Capture the cell that displays the provided text and extract its [X, Y] central coordinate. 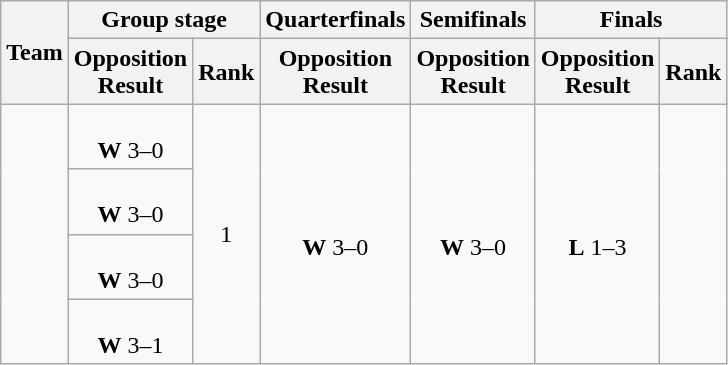
Group stage [164, 20]
L 1–3 [597, 234]
W 3–1 [130, 332]
Semifinals [473, 20]
Finals [631, 20]
Team [35, 52]
Quarterfinals [336, 20]
1 [226, 234]
